Provide the (X, Y) coordinate of the cell's center where the given text is located.  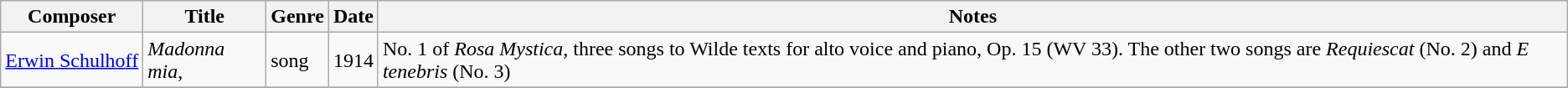
Notes (972, 17)
Composer (72, 17)
Genre (298, 17)
1914 (353, 60)
song (298, 60)
Erwin Schulhoff (72, 60)
Date (353, 17)
Title (204, 17)
Madonna mia, (204, 60)
